Locate the cell with the specified text and output its [X, Y] center coordinate. 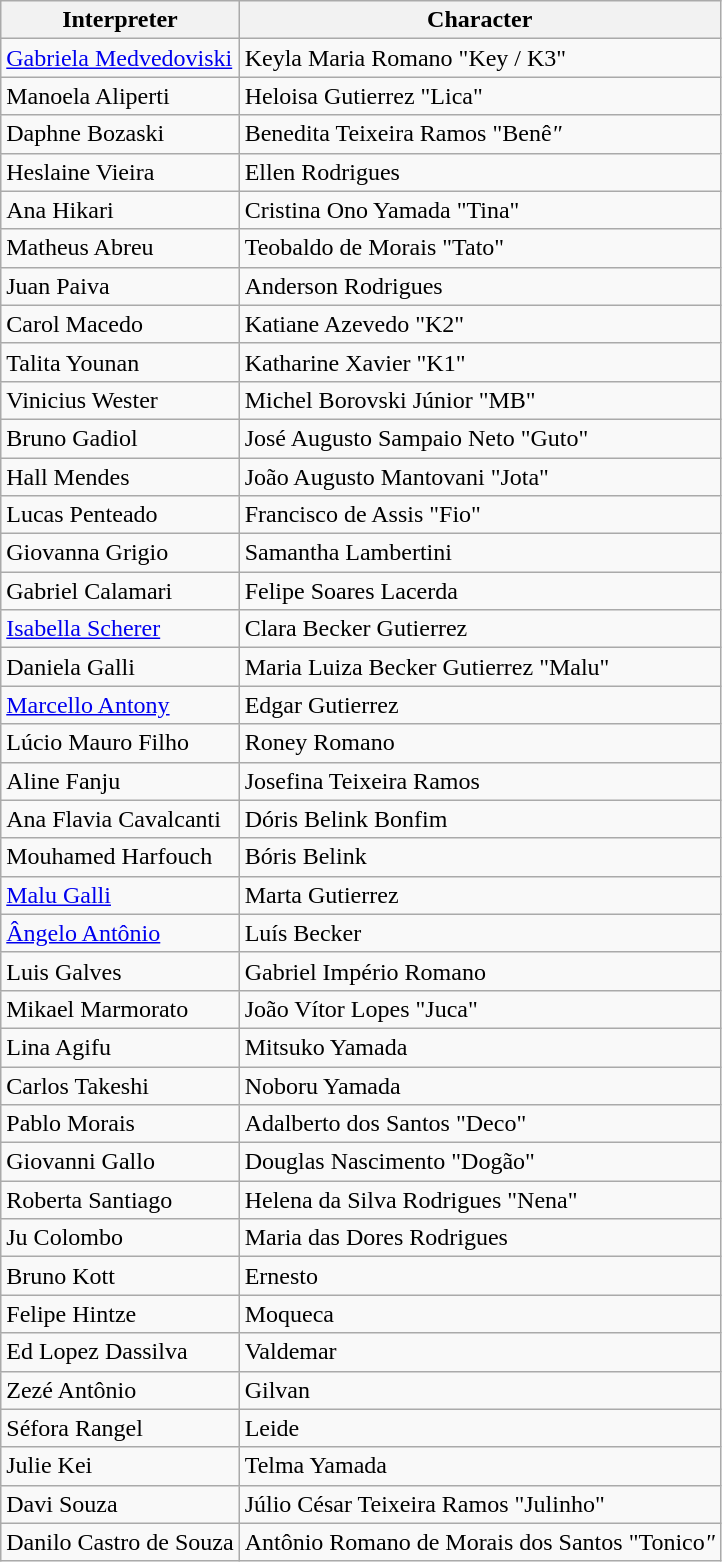
Character [480, 20]
Cristina Ono Yamada "Tina" [480, 210]
Benedita Teixeira Ramos "Benê" [480, 134]
Roberta Santiago [120, 1200]
Dóris Belink Bonfim [480, 819]
Samantha Lambertini [480, 553]
Bruno Gadiol [120, 438]
Matheus Abreu [120, 248]
Luís Becker [480, 933]
Daniela Galli [120, 667]
Manoela Aliperti [120, 96]
Edgar Gutierrez [480, 705]
Gabriela Medvedoviski [120, 58]
Felipe Soares Lacerda [480, 591]
Heslaine Vieira [120, 172]
Moqueca [480, 1314]
Felipe Hintze [120, 1314]
Isabella Scherer [120, 629]
Telma Yamada [480, 1466]
Vinicius Wester [120, 400]
Clara Becker Gutierrez [480, 629]
Pablo Morais [120, 1124]
Juan Paiva [120, 286]
Katharine Xavier "K1" [480, 362]
Marcello Antony [120, 705]
Giovanni Gallo [120, 1162]
Bruno Kott [120, 1276]
Michel Borovski Júnior "MB" [480, 400]
Mouhamed Harfouch [120, 857]
Keyla Maria Romano "Key / K3" [480, 58]
Francisco de Assis "Fio" [480, 515]
Maria Luiza Becker Gutierrez "Malu" [480, 667]
Valdemar [480, 1352]
Noboru Yamada [480, 1085]
João Vítor Lopes "Juca" [480, 1009]
Aline Fanju [120, 781]
José Augusto Sampaio Neto "Guto" [480, 438]
Lina Agifu [120, 1047]
Katiane Azevedo "K2" [480, 324]
Ernesto [480, 1276]
Ângelo Antônio [120, 933]
Interpreter [120, 20]
Ana Flavia Cavalcanti [120, 819]
Davi Souza [120, 1504]
Mitsuko Yamada [480, 1047]
Malu Galli [120, 895]
Gilvan [480, 1390]
Maria das Dores Rodrigues [480, 1238]
Danilo Castro de Souza [120, 1542]
Roney Romano [480, 743]
Lúcio Mauro Filho [120, 743]
Zezé Antônio [120, 1390]
Séfora Rangel [120, 1428]
João Augusto Mantovani "Jota" [480, 477]
Adalberto dos Santos "Deco" [480, 1124]
Marta Gutierrez [480, 895]
Daphne Bozaski [120, 134]
Antônio Romano de Morais dos Santos "Tonico" [480, 1542]
Gabriel Calamari [120, 591]
Hall Mendes [120, 477]
Talita Younan [120, 362]
Carlos Takeshi [120, 1085]
Lucas Penteado [120, 515]
Helena da Silva Rodrigues "Nena" [480, 1200]
Heloisa Gutierrez "Lica" [480, 96]
Bóris Belink [480, 857]
Teobaldo de Morais "Tato" [480, 248]
Ju Colombo [120, 1238]
Ed Lopez Dassilva [120, 1352]
Douglas Nascimento "Dogão" [480, 1162]
Julie Kei [120, 1466]
Mikael Marmorato [120, 1009]
Ana Hikari [120, 210]
Júlio César Teixeira Ramos "Julinho" [480, 1504]
Giovanna Grigio [120, 553]
Josefina Teixeira Ramos [480, 781]
Anderson Rodrigues [480, 286]
Gabriel Império Romano [480, 971]
Leide [480, 1428]
Carol Macedo [120, 324]
Luis Galves [120, 971]
Ellen Rodrigues [480, 172]
